Extract the [X, Y] coordinate from the center of the cell holding the provided text.  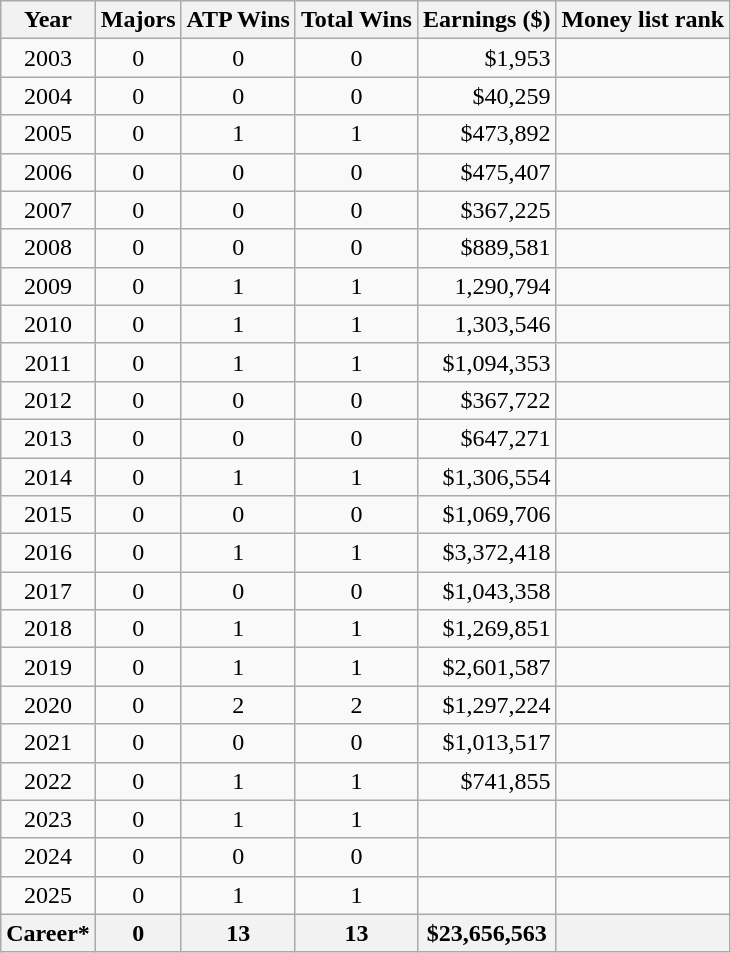
2025 [48, 895]
2006 [48, 172]
2007 [48, 210]
$1,094,353 [486, 362]
2022 [48, 781]
$741,855 [486, 781]
2009 [48, 286]
2024 [48, 857]
$1,043,358 [486, 591]
2003 [48, 58]
$367,225 [486, 210]
$1,269,851 [486, 629]
2014 [48, 477]
2012 [48, 400]
Year [48, 20]
2020 [48, 705]
ATP Wins [238, 20]
$889,581 [486, 248]
Earnings ($) [486, 20]
$2,601,587 [486, 667]
2021 [48, 743]
$1,069,706 [486, 515]
$1,953 [486, 58]
2010 [48, 324]
Money list rank [643, 20]
Total Wins [356, 20]
$3,372,418 [486, 553]
$647,271 [486, 438]
Career* [48, 933]
2013 [48, 438]
2018 [48, 629]
$475,407 [486, 172]
1,290,794 [486, 286]
2011 [48, 362]
1,303,546 [486, 324]
2019 [48, 667]
2015 [48, 515]
2023 [48, 819]
$473,892 [486, 134]
$1,013,517 [486, 743]
2017 [48, 591]
$367,722 [486, 400]
$1,297,224 [486, 705]
Majors [138, 20]
$1,306,554 [486, 477]
$40,259 [486, 96]
2016 [48, 553]
2005 [48, 134]
2008 [48, 248]
$23,656,563 [486, 933]
2004 [48, 96]
